Provide the (X, Y) coordinate of the cell's center where the given text is located.  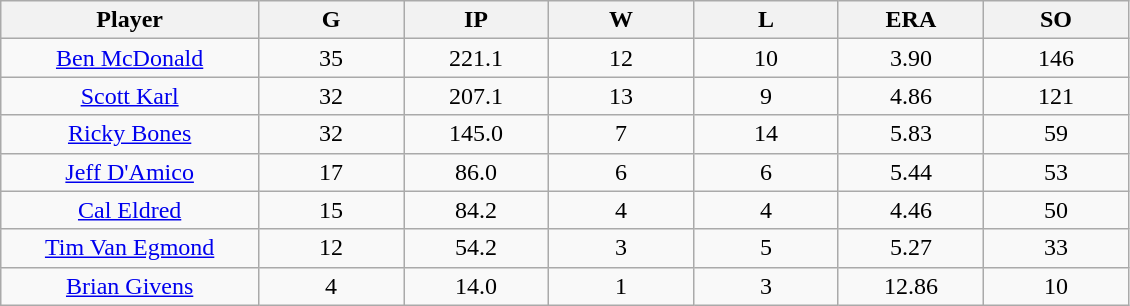
17 (332, 172)
146 (1056, 58)
ERA (910, 20)
G (332, 20)
1 (620, 286)
121 (1056, 96)
3.90 (910, 58)
145.0 (476, 134)
207.1 (476, 96)
4.46 (910, 210)
221.1 (476, 58)
5.83 (910, 134)
4.86 (910, 96)
13 (620, 96)
59 (1056, 134)
Player (130, 20)
IP (476, 20)
12.86 (910, 286)
50 (1056, 210)
54.2 (476, 248)
5.27 (910, 248)
Jeff D'Amico (130, 172)
Brian Givens (130, 286)
7 (620, 134)
Ben McDonald (130, 58)
86.0 (476, 172)
9 (766, 96)
Tim Van Egmond (130, 248)
Ricky Bones (130, 134)
L (766, 20)
14 (766, 134)
5 (766, 248)
Scott Karl (130, 96)
W (620, 20)
53 (1056, 172)
Cal Eldred (130, 210)
14.0 (476, 286)
5.44 (910, 172)
33 (1056, 248)
15 (332, 210)
SO (1056, 20)
35 (332, 58)
84.2 (476, 210)
